Search for the cell housing the specified text and yield its [x, y] center coordinate. 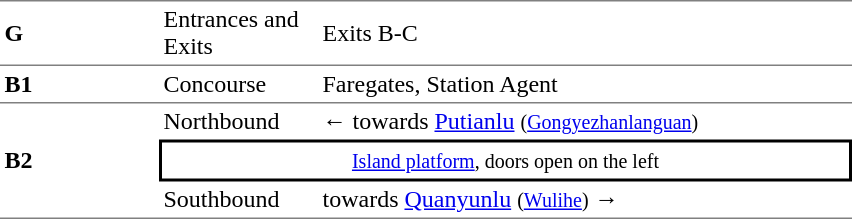
G [80, 33]
Concourse [238, 85]
Faregates, Station Agent [585, 85]
← towards Putianlu (Gongyezhanlanguan) [585, 122]
Northbound [238, 122]
Island platform, doors open on the left [506, 161]
Exits B-C [585, 33]
B1 [80, 85]
Entrances and Exits [238, 33]
